Return the [x, y] coordinate for the center point of the cell that contains the specified text.  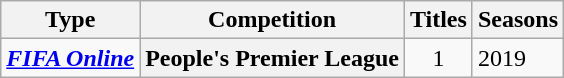
Type [70, 20]
Titles [438, 20]
Seasons [518, 20]
People's Premier League [272, 58]
FIFA Online [70, 58]
2019 [518, 58]
1 [438, 58]
Competition [272, 20]
